Capture the cell that displays the provided text and extract its (X, Y) central coordinate. 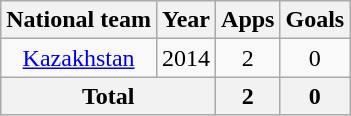
Year (186, 20)
Total (108, 96)
Goals (315, 20)
Apps (248, 20)
Kazakhstan (79, 58)
2014 (186, 58)
National team (79, 20)
